Scan for the cell matching the given text and deliver its (x, y) coordinate at center. 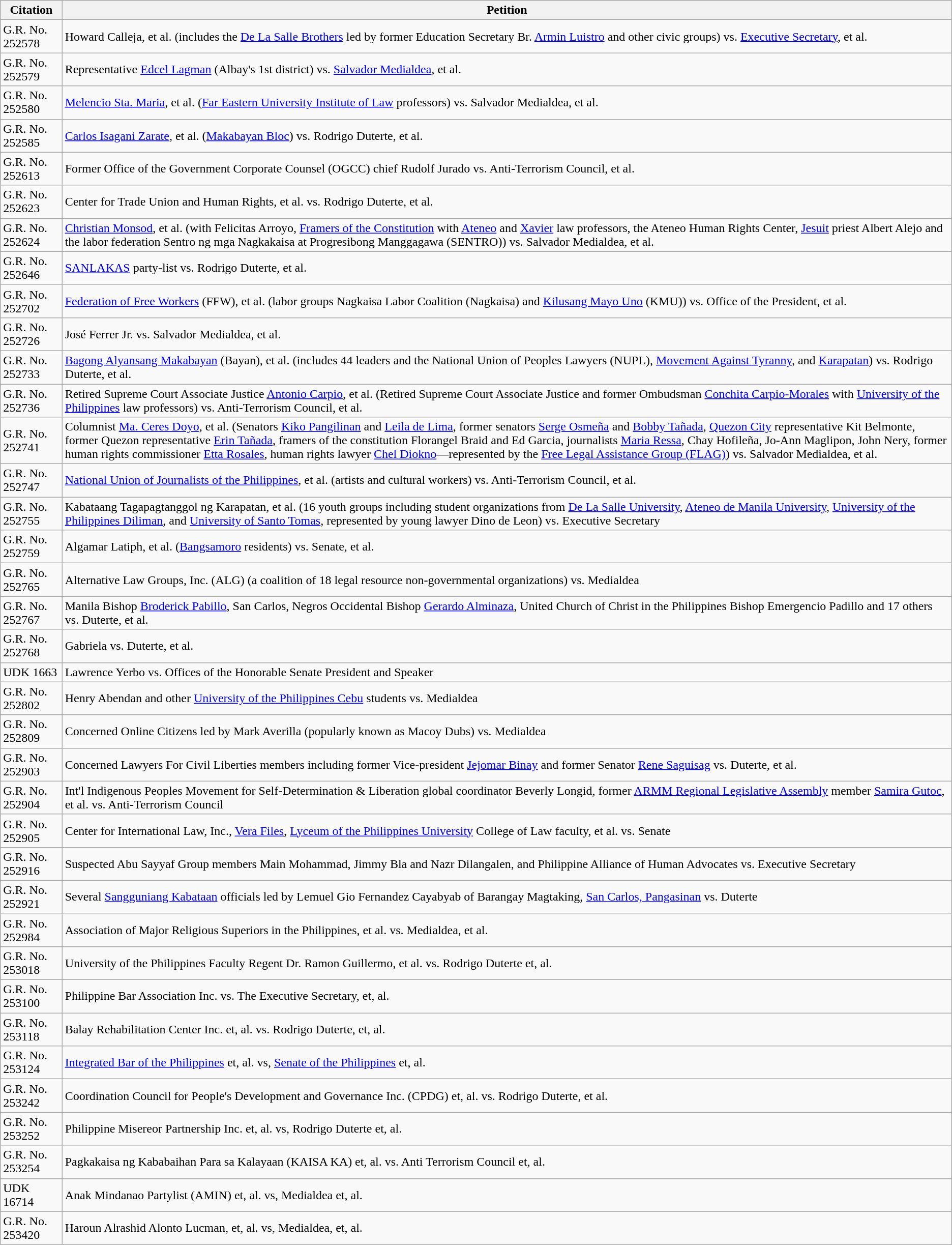
G.R. No. 252585 (32, 135)
G.R. No. 252747 (32, 480)
G.R. No. 252921 (32, 896)
Algamar Latiph, et al. (Bangsamoro residents) vs. Senate, et al. (507, 546)
Alternative Law Groups, Inc. (ALG) (a coalition of 18 legal resource non-governmental organizations) vs. Medialdea (507, 580)
G.R. No. 252736 (32, 400)
Suspected Abu Sayyaf Group members Main Mohammad, Jimmy Bla and Nazr Dilangalen, and Philippine Alliance of Human Advocates vs. Executive Secretary (507, 864)
G.R. No. 252759 (32, 546)
G.R. No. 252903 (32, 764)
Haroun Alrashid Alonto Lucman, et, al. vs, Medialdea, et, al. (507, 1228)
Several Sangguniang Kabataan officials led by Lemuel Gio Fernandez Cayabyab of Barangay Magtaking, San Carlos, Pangasinan vs. Duterte (507, 896)
G.R. No. 252767 (32, 613)
National Union of Journalists of the Philippines, et al. (artists and cultural workers) vs. Anti-Terrorism Council, et al. (507, 480)
G.R. No. 252578 (32, 37)
G.R. No. 253118 (32, 1030)
Coordination Council for People's Development and Governance Inc. (CPDG) et, al. vs. Rodrigo Duterte, et al. (507, 1096)
G.R. No. 252802 (32, 698)
G.R. No. 253242 (32, 1096)
G.R. No. 252623 (32, 201)
G.R. No. 252755 (32, 514)
Carlos Isagani Zarate, et al. (Makabayan Bloc) vs. Rodrigo Duterte, et al. (507, 135)
José Ferrer Jr. vs. Salvador Medialdea, et al. (507, 334)
G.R. No. 253254 (32, 1162)
G.R. No. 252905 (32, 830)
Representative Edcel Lagman (Albay's 1st district) vs. Salvador Medialdea, et al. (507, 69)
G.R. No. 253252 (32, 1128)
Anak Mindanao Partylist (AMIN) et, al. vs, Medialdea et, al. (507, 1195)
G.R. No. 252646 (32, 268)
Lawrence Yerbo vs. Offices of the Honorable Senate President and Speaker (507, 672)
G.R. No. 252580 (32, 103)
G.R. No. 252624 (32, 235)
Melencio Sta. Maria, et al. (Far Eastern University Institute of Law professors) vs. Salvador Medialdea, et al. (507, 103)
Concerned Lawyers For Civil Liberties members including former Vice-president Jejomar Binay and former Senator Rene Saguisag vs. Duterte, et al. (507, 764)
Citation (32, 10)
G.R. No. 252702 (32, 301)
G.R. No. 252984 (32, 930)
G.R. No. 252809 (32, 732)
G.R. No. 253100 (32, 996)
Pagkakaisa ng Kababaihan Para sa Kalayaan (KAISA KA) et, al. vs. Anti Terrorism Council et, al. (507, 1162)
Concerned Online Citizens led by Mark Averilla (popularly known as Macoy Dubs) vs. Medialdea (507, 732)
Petition (507, 10)
Balay Rehabilitation Center Inc. et, al. vs. Rodrigo Duterte, et, al. (507, 1030)
G.R. No. 253420 (32, 1228)
Center for Trade Union and Human Rights, et al. vs. Rodrigo Duterte, et al. (507, 201)
G.R. No. 253124 (32, 1062)
Center for International Law, Inc., Vera Files, Lyceum of the Philippines University College of Law faculty, et al. vs. Senate (507, 830)
Philippine Bar Association Inc. vs. The Executive Secretary, et, al. (507, 996)
UDK 1663 (32, 672)
G.R. No. 252765 (32, 580)
G.R. No. 252726 (32, 334)
G.R. No. 252613 (32, 169)
G.R. No. 252916 (32, 864)
G.R. No. 252733 (32, 367)
Philippine Misereor Partnership Inc. et, al. vs, Rodrigo Duterte et, al. (507, 1128)
SANLAKAS party-list vs. Rodrigo Duterte, et al. (507, 268)
UDK 16714 (32, 1195)
Integrated Bar of the Philippines et, al. vs, Senate of the Philippines et, al. (507, 1062)
Association of Major Religious Superiors in the Philippines, et al. vs. Medialdea, et al. (507, 930)
G.R. No. 252579 (32, 69)
G.R. No. 253018 (32, 964)
Henry Abendan and other University of the Philippines Cebu students vs. Medialdea (507, 698)
Former Office of the Government Corporate Counsel (OGCC) chief Rudolf Jurado vs. Anti-Terrorism Council, et al. (507, 169)
G.R. No. 252741 (32, 441)
G.R. No. 252904 (32, 798)
University of the Philippines Faculty Regent Dr. Ramon Guillermo, et al. vs. Rodrigo Duterte et, al. (507, 964)
G.R. No. 252768 (32, 646)
Gabriela vs. Duterte, et al. (507, 646)
